Search for the cell housing the specified text and yield its (x, y) center coordinate. 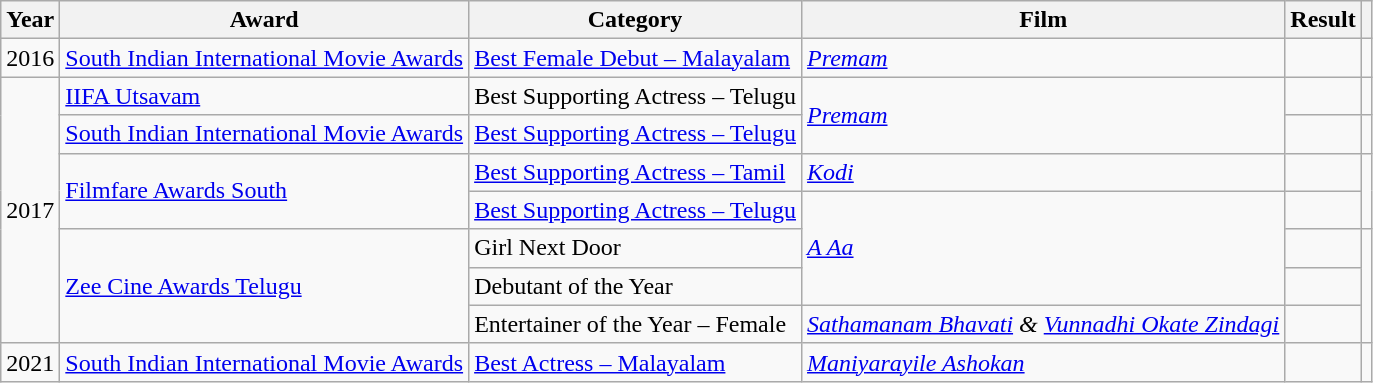
2021 (30, 362)
Year (30, 20)
2016 (30, 58)
Maniyarayile Ashokan (1044, 362)
Zee Cine Awards Telugu (264, 286)
Best Supporting Actress – Tamil (636, 172)
2017 (30, 210)
A Aa (1044, 248)
Best Female Debut – Malayalam (636, 58)
Best Actress – Malayalam (636, 362)
Kodi (1044, 172)
Debutant of the Year (636, 286)
Category (636, 20)
Filmfare Awards South (264, 191)
Film (1044, 20)
Entertainer of the Year – Female (636, 324)
Result (1323, 20)
IIFA Utsavam (264, 96)
Girl Next Door (636, 248)
Award (264, 20)
Sathamanam Bhavati & Vunnadhi Okate Zindagi (1044, 324)
